From the cell containing the given text, extract its center point as [X, Y] coordinate. 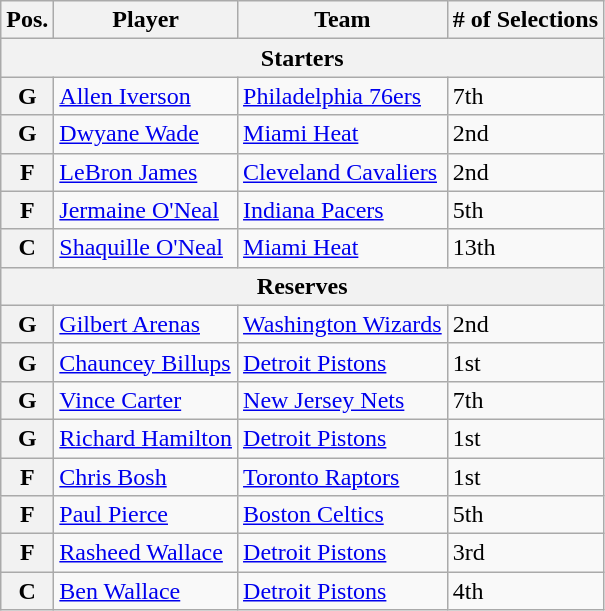
Chauncey Billups [146, 362]
Starters [302, 58]
Gilbert Arenas [146, 324]
Washington Wizards [343, 324]
4th [525, 591]
Jermaine O'Neal [146, 210]
3rd [525, 553]
Team [343, 20]
Reserves [302, 286]
Allen Iverson [146, 96]
Shaquille O'Neal [146, 248]
Paul Pierce [146, 515]
Philadelphia 76ers [343, 96]
Player [146, 20]
Boston Celtics [343, 515]
Cleveland Cavaliers [343, 172]
13th [525, 248]
Toronto Raptors [343, 477]
Rasheed Wallace [146, 553]
Dwyane Wade [146, 134]
LeBron James [146, 172]
New Jersey Nets [343, 400]
# of Selections [525, 20]
Indiana Pacers [343, 210]
Vince Carter [146, 400]
Richard Hamilton [146, 438]
Chris Bosh [146, 477]
Pos. [28, 20]
Ben Wallace [146, 591]
